Return the [X, Y] coordinate for the center point of the cell that contains the specified text.  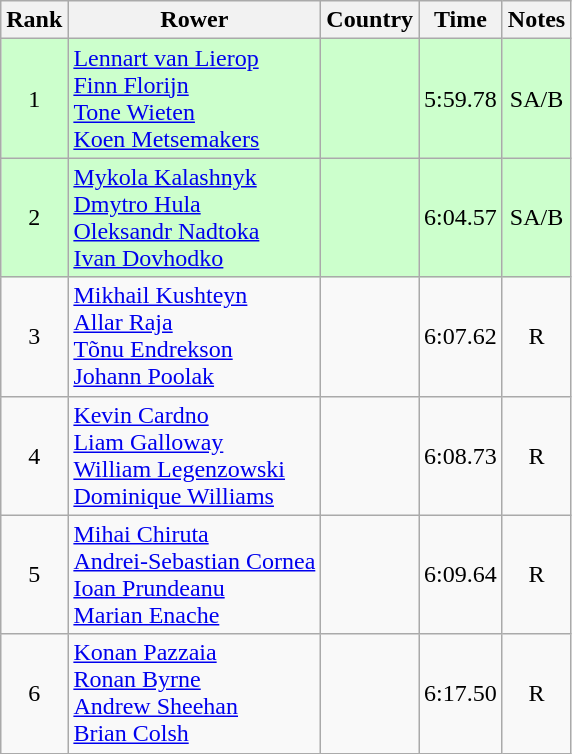
6:07.62 [461, 336]
Lennart van LieropFinn FlorijnTone WietenKoen Metsemakers [194, 98]
Mihai ChirutaAndrei-Sebastian CorneaIoan PrundeanuMarian Enache [194, 574]
Kevin CardnoLiam GallowayWilliam LegenzowskiDominique Williams [194, 456]
4 [34, 456]
5:59.78 [461, 98]
6:17.50 [461, 694]
6 [34, 694]
Notes [536, 20]
5 [34, 574]
3 [34, 336]
6:09.64 [461, 574]
2 [34, 218]
Rower [194, 20]
Country [370, 20]
6:08.73 [461, 456]
Time [461, 20]
Mykola KalashnykDmytro HulaOleksandr NadtokaIvan Dovhodko [194, 218]
Rank [34, 20]
6:04.57 [461, 218]
Mikhail KushteynAllar RajaTõnu EndreksonJohann Poolak [194, 336]
1 [34, 98]
Konan PazzaiaRonan ByrneAndrew SheehanBrian Colsh [194, 694]
